Scan for the cell matching the given text and deliver its [x, y] coordinate at center. 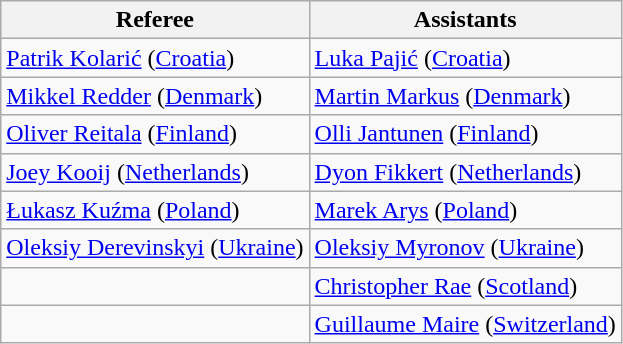
Marek Arys (Poland) [465, 210]
Joey Kooij (Netherlands) [155, 172]
Dyon Fikkert (Netherlands) [465, 172]
Oliver Reitala (Finland) [155, 134]
Christopher Rae (Scotland) [465, 286]
Łukasz Kuźma (Poland) [155, 210]
Guillaume Maire (Switzerland) [465, 324]
Martin Markus (Denmark) [465, 96]
Olli Jantunen (Finland) [465, 134]
Referee [155, 20]
Patrik Kolarić (Croatia) [155, 58]
Assistants [465, 20]
Luka Pajić (Croatia) [465, 58]
Mikkel Redder (Denmark) [155, 96]
Oleksiy Myronov (Ukraine) [465, 248]
Oleksiy Derevinskyi (Ukraine) [155, 248]
